Return [X, Y] of the center of cell containing provided text 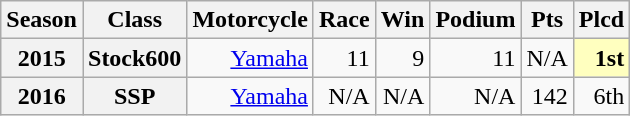
Class [134, 20]
1st [601, 58]
2016 [42, 96]
Stock600 [134, 58]
SSP [134, 96]
Season [42, 20]
6th [601, 96]
Plcd [601, 20]
142 [547, 96]
Race [344, 20]
Podium [476, 20]
9 [402, 58]
2015 [42, 58]
Motorcycle [250, 20]
Pts [547, 20]
Win [402, 20]
